Scan for the cell matching the given text and deliver its [X, Y] coordinate at center. 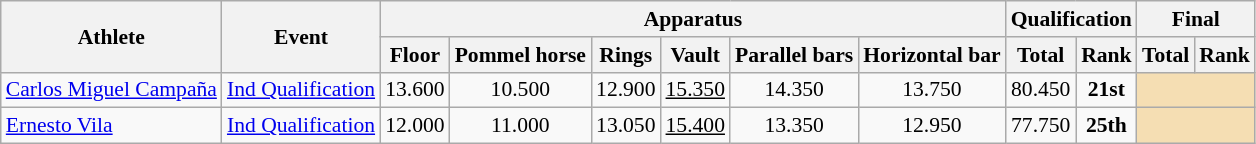
21st [1106, 90]
77.750 [1041, 126]
Athlete [112, 36]
Vault [696, 55]
Carlos Miguel Campaña [112, 90]
13.050 [626, 126]
13.750 [932, 90]
15.350 [696, 90]
11.000 [520, 126]
Rings [626, 55]
Qualification [1072, 19]
Ernesto Vila [112, 126]
Horizontal bar [932, 55]
12.900 [626, 90]
12.000 [414, 126]
Event [301, 36]
Apparatus [693, 19]
13.350 [794, 126]
15.400 [696, 126]
Final [1196, 19]
13.600 [414, 90]
Pommel horse [520, 55]
10.500 [520, 90]
80.450 [1041, 90]
25th [1106, 126]
Parallel bars [794, 55]
12.950 [932, 126]
Floor [414, 55]
14.350 [794, 90]
